From the cell containing the given text, extract its center point as [X, Y] coordinate. 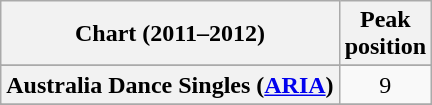
Chart (2011–2012) [170, 34]
Australia Dance Singles (ARIA) [170, 85]
Peakposition [385, 34]
9 [385, 85]
